Return the [x, y] coordinate for the center point of the cell that contains the specified text.  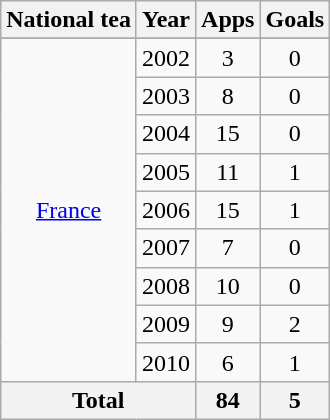
7 [228, 248]
2006 [166, 210]
2002 [166, 58]
2004 [166, 134]
National tea [69, 20]
3 [228, 58]
2005 [166, 172]
8 [228, 96]
10 [228, 286]
Year [166, 20]
84 [228, 400]
2007 [166, 248]
2 [295, 324]
6 [228, 362]
Apps [228, 20]
11 [228, 172]
2008 [166, 286]
Total [98, 400]
France [69, 210]
5 [295, 400]
2003 [166, 96]
2009 [166, 324]
2010 [166, 362]
Goals [295, 20]
9 [228, 324]
